Return the (X, Y) coordinate for the center point of the cell that contains the specified text.  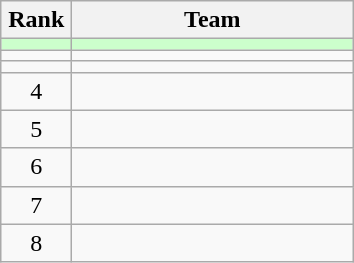
6 (36, 167)
8 (36, 243)
Rank (36, 20)
7 (36, 205)
Team (212, 20)
5 (36, 129)
4 (36, 91)
